Return (x, y) of the center of cell containing provided text 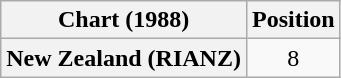
8 (293, 58)
Chart (1988) (124, 20)
Position (293, 20)
New Zealand (RIANZ) (124, 58)
